For the text-containing cell, return its midpoint in [X, Y] coordinate format. 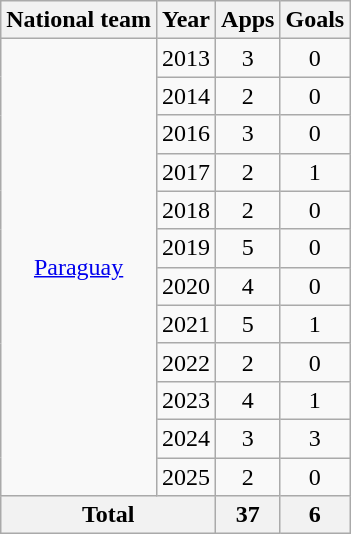
2023 [186, 400]
Paraguay [79, 268]
Year [186, 20]
2021 [186, 324]
2018 [186, 210]
2020 [186, 286]
Apps [248, 20]
2024 [186, 438]
2016 [186, 134]
2014 [186, 96]
Goals [315, 20]
2019 [186, 248]
National team [79, 20]
2022 [186, 362]
2013 [186, 58]
6 [315, 515]
37 [248, 515]
2025 [186, 477]
Total [108, 515]
2017 [186, 172]
